From the cell containing the given text, extract its center point as (X, Y) coordinate. 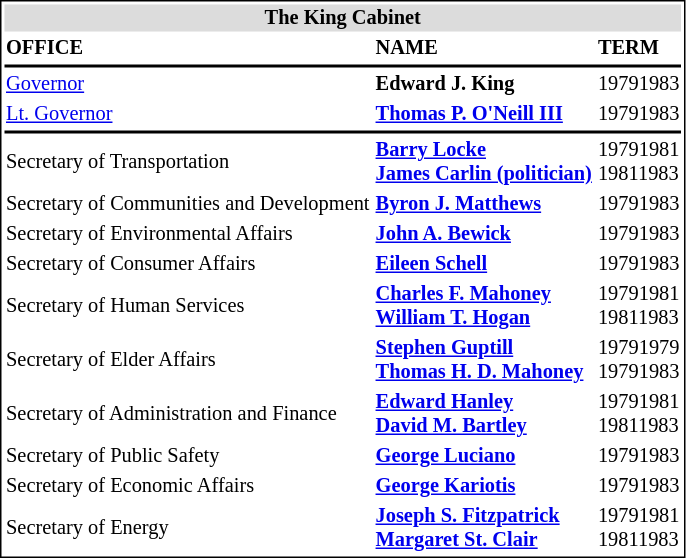
Secretary of Human Services (188, 306)
George Kariotis (484, 486)
Secretary of Environmental Affairs (188, 234)
Barry LockeJames Carlin (politician) (484, 162)
Secretary of Economic Affairs (188, 486)
The King Cabinet (342, 18)
Byron J. Matthews (484, 204)
Joseph S. FitzpatrickMargaret St. Clair (484, 528)
Secretary of Communities and Development (188, 204)
1979197919791983 (638, 360)
Charles F. MahoneyWilliam T. Hogan (484, 306)
Secretary of Administration and Finance (188, 414)
Secretary of Public Safety (188, 456)
Secretary of Elder Affairs (188, 360)
Edward J. King (484, 84)
Secretary of Energy (188, 528)
John A. Bewick (484, 234)
Governor (188, 84)
NAME (484, 48)
Secretary of Consumer Affairs (188, 264)
TERM (638, 48)
Eileen Schell (484, 264)
Thomas P. O'Neill III (484, 114)
Lt. Governor (188, 114)
OFFICE (188, 48)
Edward HanleyDavid M. Bartley (484, 414)
George Luciano (484, 456)
Stephen GuptillThomas H. D. Mahoney (484, 360)
Secretary of Transportation (188, 162)
